Determine the (X, Y) coordinate at the center of the cell enclosing the given text.  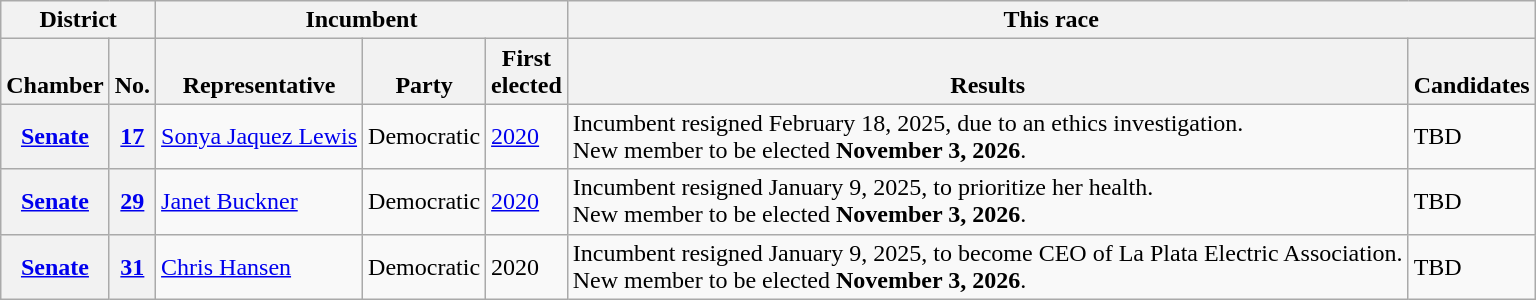
Incumbent resigned January 9, 2025, to prioritize her health.New member to be elected November 3, 2026. (988, 202)
Firstelected (527, 72)
No. (132, 72)
Results (988, 72)
This race (1051, 20)
Chris Hansen (260, 266)
Incumbent resigned January 9, 2025, to become CEO of La Plata Electric Association.New member to be elected November 3, 2026. (988, 266)
31 (132, 266)
Representative (260, 72)
17 (132, 136)
Sonya Jaquez Lewis (260, 136)
Chamber (55, 72)
29 (132, 202)
Janet Buckner (260, 202)
Candidates (1472, 72)
Incumbent (362, 20)
Party (424, 72)
Incumbent resigned February 18, 2025, due to an ethics investigation.New member to be elected November 3, 2026. (988, 136)
District (78, 20)
